Output the [x, y] coordinate of the center of the cell containing the given text.  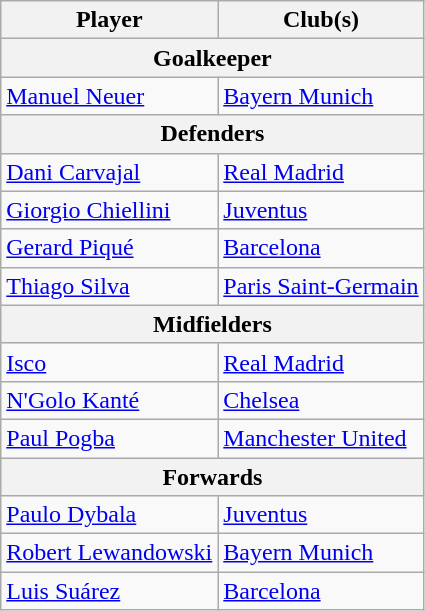
Player [110, 20]
N'Golo Kanté [110, 400]
Luis Suárez [110, 591]
Defenders [212, 134]
Robert Lewandowski [110, 553]
Paulo Dybala [110, 515]
Gerard Piqué [110, 248]
Manuel Neuer [110, 96]
Isco [110, 362]
Chelsea [321, 400]
Dani Carvajal [110, 172]
Thiago Silva [110, 286]
Paris Saint-Germain [321, 286]
Paul Pogba [110, 438]
Midfielders [212, 324]
Club(s) [321, 20]
Manchester United [321, 438]
Goalkeeper [212, 58]
Forwards [212, 477]
Giorgio Chiellini [110, 210]
